Search for the cell housing the specified text and yield its (X, Y) center coordinate. 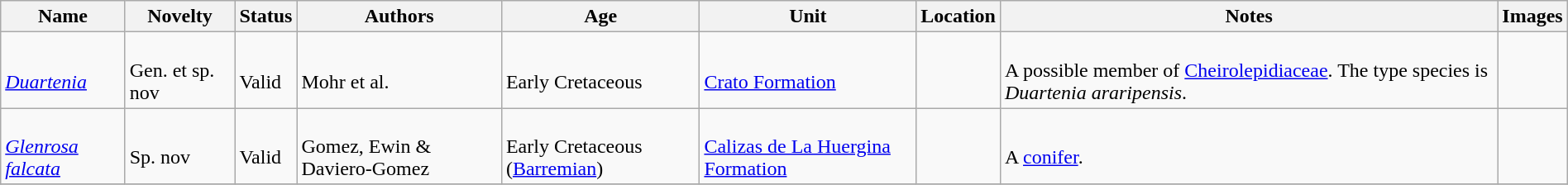
Gen. et sp. nov (180, 70)
Gomez, Ewin & Daviero-Gomez (399, 146)
Images (1532, 17)
Novelty (180, 17)
A possible member of Cheirolepidiaceae. The type species is Duartenia araripensis. (1249, 70)
Crato Formation (808, 70)
Name (63, 17)
Status (266, 17)
Unit (808, 17)
Sp. nov (180, 146)
Mohr et al. (399, 70)
Duartenia (63, 70)
A conifer. (1249, 146)
Calizas de La Huergina Formation (808, 146)
Age (600, 17)
Location (958, 17)
Early Cretaceous (Barremian) (600, 146)
Glenrosa falcata (63, 146)
Authors (399, 17)
Early Cretaceous (600, 70)
Notes (1249, 17)
